From the cell containing the given text, extract its center point as [X, Y] coordinate. 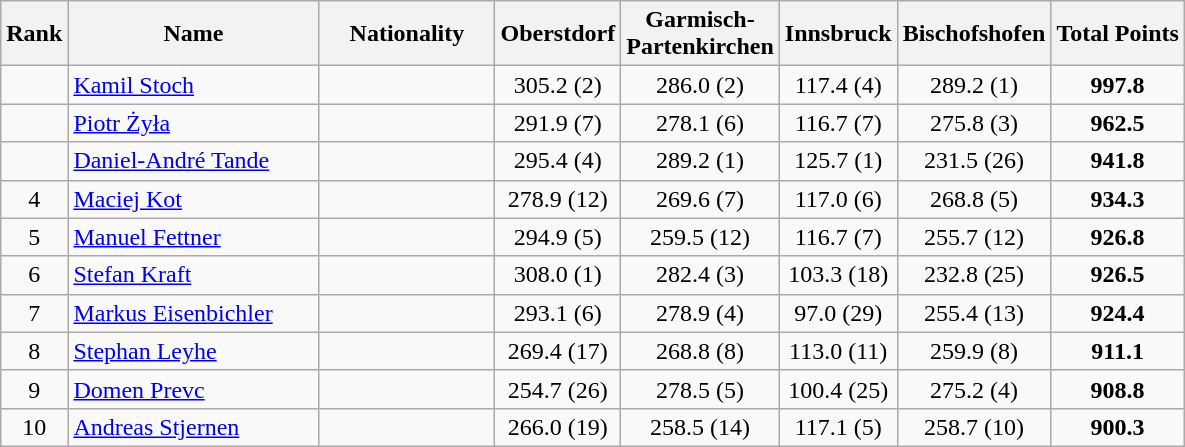
Rank [34, 34]
117.4 (4) [838, 85]
Manuel Fettner [194, 237]
Total Points [1118, 34]
232.8 (25) [974, 275]
125.7 (1) [838, 161]
259.5 (12) [700, 237]
Nationality [407, 34]
6 [34, 275]
8 [34, 351]
308.0 (1) [558, 275]
269.4 (17) [558, 351]
286.0 (2) [700, 85]
258.7 (10) [974, 427]
293.1 (6) [558, 313]
100.4 (25) [838, 389]
258.5 (14) [700, 427]
113.0 (11) [838, 351]
Daniel-André Tande [194, 161]
926.8 [1118, 237]
268.8 (5) [974, 199]
924.4 [1118, 313]
Garmisch-Partenkirchen [700, 34]
255.7 (12) [974, 237]
282.4 (3) [700, 275]
103.3 (18) [838, 275]
295.4 (4) [558, 161]
117.0 (6) [838, 199]
10 [34, 427]
Markus Eisenbichler [194, 313]
Domen Prevc [194, 389]
Stephan Leyhe [194, 351]
Stefan Kraft [194, 275]
Kamil Stoch [194, 85]
900.3 [1118, 427]
7 [34, 313]
278.9 (4) [700, 313]
934.3 [1118, 199]
278.1 (6) [700, 123]
962.5 [1118, 123]
941.8 [1118, 161]
Maciej Kot [194, 199]
259.9 (8) [974, 351]
268.8 (8) [700, 351]
305.2 (2) [558, 85]
5 [34, 237]
117.1 (5) [838, 427]
278.5 (5) [700, 389]
997.8 [1118, 85]
926.5 [1118, 275]
291.9 (7) [558, 123]
275.8 (3) [974, 123]
Andreas Stjernen [194, 427]
4 [34, 199]
9 [34, 389]
269.6 (7) [700, 199]
97.0 (29) [838, 313]
Oberstdorf [558, 34]
231.5 (26) [974, 161]
Piotr Żyła [194, 123]
255.4 (13) [974, 313]
Bischofshofen [974, 34]
911.1 [1118, 351]
275.2 (4) [974, 389]
Innsbruck [838, 34]
294.9 (5) [558, 237]
254.7 (26) [558, 389]
266.0 (19) [558, 427]
278.9 (12) [558, 199]
Name [194, 34]
908.8 [1118, 389]
